For the text-containing cell, return its midpoint in [x, y] coordinate format. 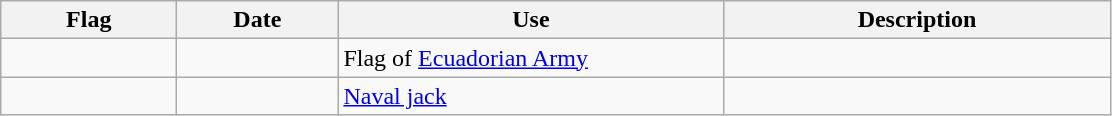
Flag of Ecuadorian Army [531, 58]
Date [258, 20]
Use [531, 20]
Description [917, 20]
Naval jack [531, 96]
Flag [89, 20]
